Find where the given text appears and provide that cell's center as [X, Y] coordinate. 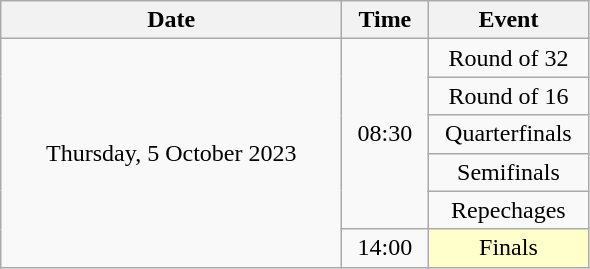
08:30 [385, 134]
Round of 16 [508, 96]
Semifinals [508, 172]
Time [385, 20]
Thursday, 5 October 2023 [172, 153]
Quarterfinals [508, 134]
Finals [508, 248]
14:00 [385, 248]
Event [508, 20]
Date [172, 20]
Round of 32 [508, 58]
Repechages [508, 210]
